Provide the [x, y] coordinate of the cell's center where the given text is located.  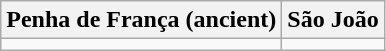
Penha de França (ancient) [142, 20]
São João [333, 20]
